Detect which cell encompasses the target text, then output its (X, Y) center coordinate. 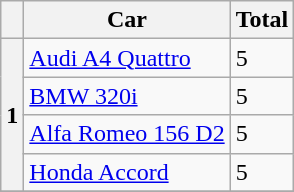
Honda Accord (127, 172)
Audi A4 Quattro (127, 58)
BMW 320i (127, 96)
Car (127, 20)
Total (262, 20)
1 (12, 115)
Alfa Romeo 156 D2 (127, 134)
